Provide the (x, y) coordinate of the cell's center where the given text is located.  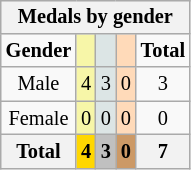
7 (163, 152)
Gender (38, 51)
Medals by gender (96, 17)
Female (38, 118)
Male (38, 84)
